Pinpoint the cell where the given text exists, returning its [X, Y] midpoint coordinate. 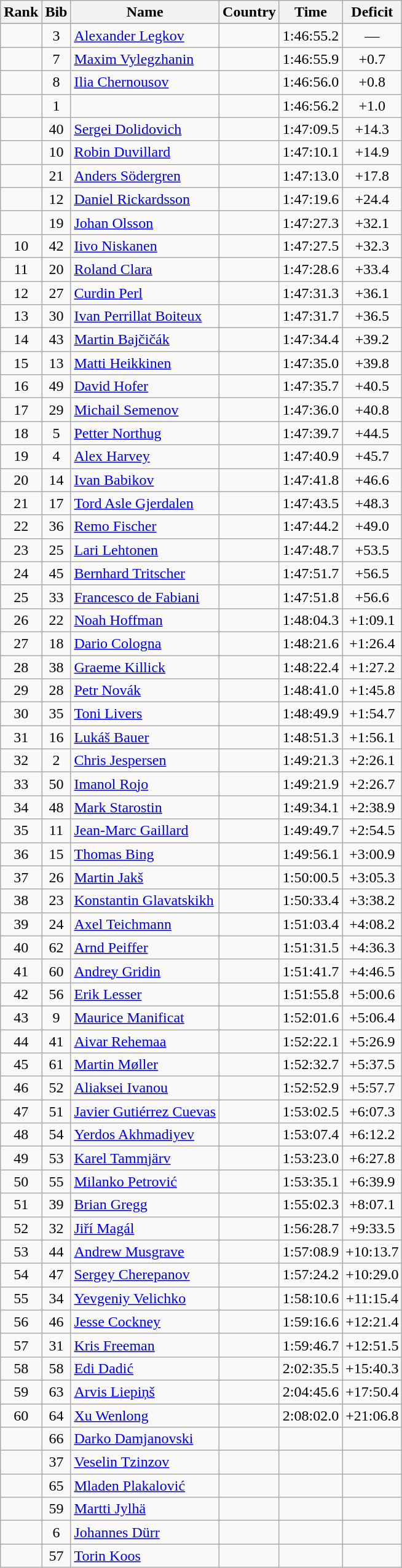
+5:57.7 [372, 1088]
1:53:35.1 [310, 1182]
+17:50.4 [372, 1392]
Konstantin Glavatskikh [145, 901]
+6:27.8 [372, 1158]
Martin Jakš [145, 877]
+32.3 [372, 246]
+3:38.2 [372, 901]
2:02:35.5 [310, 1368]
+1.0 [372, 106]
Sergei Dolidovich [145, 129]
+0.8 [372, 82]
65 [57, 1486]
+39.8 [372, 363]
+53.5 [372, 550]
1:48:04.3 [310, 620]
Rank [21, 12]
Ivan Babikov [145, 480]
Anders Södergren [145, 176]
1:48:21.6 [310, 643]
Johannes Dürr [145, 1532]
+12:51.5 [372, 1345]
+44.5 [372, 433]
Andrey Gridin [145, 971]
1:52:01.6 [310, 1017]
+5:37.5 [372, 1065]
Xu Wenlong [145, 1415]
Daniel Rickardsson [145, 199]
Alexander Legkov [145, 36]
Erik Lesser [145, 994]
1:47:31.3 [310, 293]
1:47:48.7 [310, 550]
2 [57, 761]
1:47:36.0 [310, 410]
+2:26.7 [372, 784]
Maxim Vylegzhanin [145, 59]
Aliaksei Ivanou [145, 1088]
Kris Freeman [145, 1345]
Martin Møller [145, 1065]
+15:40.3 [372, 1368]
1:48:51.3 [310, 737]
Petter Northug [145, 433]
+56.5 [372, 573]
+2:38.9 [372, 807]
+36.5 [372, 316]
+56.6 [372, 597]
6 [57, 1532]
7 [57, 59]
2:08:02.0 [310, 1415]
Robin Duvillard [145, 152]
1:49:21.3 [310, 761]
+3:00.9 [372, 854]
1:48:22.4 [310, 667]
+3:05.3 [372, 877]
1:52:32.7 [310, 1065]
Thomas Bing [145, 854]
Brian Gregg [145, 1205]
1:46:56.2 [310, 106]
Noah Hoffman [145, 620]
+40.8 [372, 410]
3 [57, 36]
1:47:35.0 [310, 363]
1:53:23.0 [310, 1158]
Sergey Cherepanov [145, 1275]
1:52:22.1 [310, 1041]
+49.0 [372, 527]
+48.3 [372, 503]
5 [57, 433]
Arvis Liepiņš [145, 1392]
1:47:13.0 [310, 176]
Francesco de Fabiani [145, 597]
+5:00.6 [372, 994]
Andrew Musgrave [145, 1252]
Dario Cologna [145, 643]
+1:27.2 [372, 667]
+10:29.0 [372, 1275]
Yevgeniy Velichko [145, 1298]
1:48:41.0 [310, 691]
Edi Dadić [145, 1368]
1:47:28.6 [310, 269]
1:47:51.8 [310, 597]
Milanko Petrović [145, 1182]
Maurice Manificat [145, 1017]
+46.6 [372, 480]
+40.5 [372, 386]
+9:33.5 [372, 1228]
1:51:31.5 [310, 947]
Michail Semenov [145, 410]
1:46:55.9 [310, 59]
1:51:55.8 [310, 994]
+1:26.4 [372, 643]
Mladen Plakalović [145, 1486]
1:53:07.4 [310, 1135]
Jiří Magál [145, 1228]
63 [57, 1392]
1:47:43.5 [310, 503]
Jesse Cockney [145, 1322]
1:59:16.6 [310, 1322]
8 [57, 82]
Roland Clara [145, 269]
+1:09.1 [372, 620]
1:51:03.4 [310, 924]
Chris Jespersen [145, 761]
1:53:02.5 [310, 1111]
1:50:33.4 [310, 901]
1:47:27.5 [310, 246]
62 [57, 947]
+5:26.9 [372, 1041]
+36.1 [372, 293]
1:49:56.1 [310, 854]
1:48:49.9 [310, 714]
1:57:24.2 [310, 1275]
66 [57, 1439]
+6:07.3 [372, 1111]
Petr Novák [145, 691]
+33.4 [372, 269]
+17.8 [372, 176]
+2:26.1 [372, 761]
— [372, 36]
1:47:40.9 [310, 457]
+4:46.5 [372, 971]
1:49:49.7 [310, 831]
1:47:19.6 [310, 199]
+0.7 [372, 59]
Curdin Perl [145, 293]
+8:07.1 [372, 1205]
Toni Livers [145, 714]
1:49:21.9 [310, 784]
Lukáš Bauer [145, 737]
1:47:51.7 [310, 573]
2:04:45.6 [310, 1392]
Yerdos Akhmadiyev [145, 1135]
Time [310, 12]
+32.1 [372, 222]
+6:12.2 [372, 1135]
1:50:00.5 [310, 877]
1:47:31.7 [310, 316]
1:47:44.2 [310, 527]
Tord Asle Gjerdalen [145, 503]
+24.4 [372, 199]
1:47:09.5 [310, 129]
1:47:41.8 [310, 480]
4 [57, 457]
Axel Teichmann [145, 924]
Alex Harvey [145, 457]
Graeme Killick [145, 667]
+2:54.5 [372, 831]
Deficit [372, 12]
1:47:10.1 [310, 152]
9 [57, 1017]
Mark Starostin [145, 807]
+4:08.2 [372, 924]
+5:06.4 [372, 1017]
Jean-Marc Gaillard [145, 831]
Karel Tammjärv [145, 1158]
Country [250, 12]
Aivar Rehemaa [145, 1041]
Lari Lehtonen [145, 550]
1:47:27.3 [310, 222]
Name [145, 12]
Bernhard Tritscher [145, 573]
+12:21.4 [372, 1322]
1:55:02.3 [310, 1205]
+14.9 [372, 152]
+1:45.8 [372, 691]
+45.7 [372, 457]
1:47:39.7 [310, 433]
Iivo Niskanen [145, 246]
Martin Bajčičák [145, 340]
Javier Gutiérrez Cuevas [145, 1111]
1:47:35.7 [310, 386]
David Hofer [145, 386]
1:51:41.7 [310, 971]
Veselin Tzinzov [145, 1462]
1:59:46.7 [310, 1345]
1:58:10.6 [310, 1298]
Torin Koos [145, 1556]
+1:56.1 [372, 737]
+21:06.8 [372, 1415]
Matti Heikkinen [145, 363]
Arnd Peiffer [145, 947]
+10:13.7 [372, 1252]
1:56:28.7 [310, 1228]
Johan Olsson [145, 222]
+1:54.7 [372, 714]
Darko Damjanovski [145, 1439]
61 [57, 1065]
Ivan Perrillat Boiteux [145, 316]
64 [57, 1415]
Martti Jylhä [145, 1509]
1:46:56.0 [310, 82]
+39.2 [372, 340]
1 [57, 106]
1:52:52.9 [310, 1088]
+4:36.3 [372, 947]
Imanol Rojo [145, 784]
Ilia Chernousov [145, 82]
+11:15.4 [372, 1298]
Remo Fischer [145, 527]
1:47:34.4 [310, 340]
Bib [57, 12]
1:57:08.9 [310, 1252]
+6:39.9 [372, 1182]
1:49:34.1 [310, 807]
+14.3 [372, 129]
1:46:55.2 [310, 36]
